Search for the cell housing the specified text and yield its (X, Y) center coordinate. 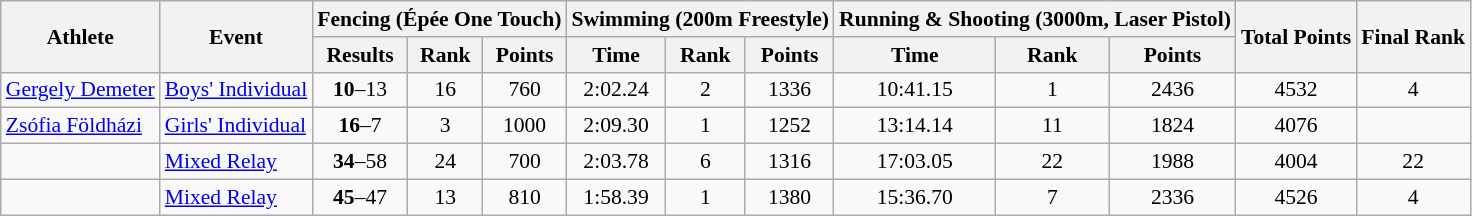
1988 (1172, 162)
Girls' Individual (236, 126)
2 (706, 90)
1:58.39 (616, 197)
1000 (525, 126)
16 (446, 90)
Running & Shooting (3000m, Laser Pistol) (1035, 19)
Athlete (80, 36)
1252 (790, 126)
16–7 (360, 126)
1380 (790, 197)
13 (446, 197)
10:41.15 (915, 90)
34–58 (360, 162)
Results (360, 55)
810 (525, 197)
Fencing (Épée One Touch) (439, 19)
10–13 (360, 90)
1336 (790, 90)
Event (236, 36)
2:02.24 (616, 90)
4532 (1296, 90)
700 (525, 162)
2336 (1172, 197)
2436 (1172, 90)
Total Points (1296, 36)
2:09.30 (616, 126)
2:03.78 (616, 162)
13:14.14 (915, 126)
Final Rank (1413, 36)
4076 (1296, 126)
17:03.05 (915, 162)
6 (706, 162)
4004 (1296, 162)
1824 (1172, 126)
4526 (1296, 197)
Swimming (200m Freestyle) (700, 19)
45–47 (360, 197)
1316 (790, 162)
Gergely Demeter (80, 90)
15:36.70 (915, 197)
3 (446, 126)
Boys' Individual (236, 90)
760 (525, 90)
7 (1052, 197)
24 (446, 162)
Zsófia Földházi (80, 126)
11 (1052, 126)
